Return the (X, Y) coordinate for the center point of the cell that contains the specified text.  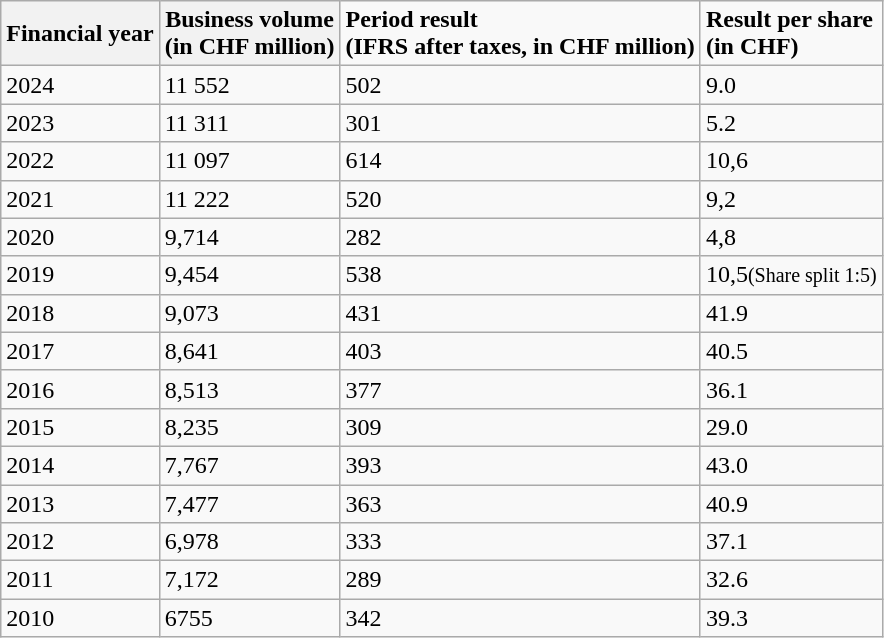
39.3 (791, 618)
29.0 (791, 427)
43.0 (791, 465)
520 (520, 199)
Period result(IFRS after taxes, in CHF million) (520, 34)
2010 (80, 618)
431 (520, 313)
Result per share(in CHF) (791, 34)
2022 (80, 161)
11 222 (250, 199)
2023 (80, 123)
10,5(Share split 1:5) (791, 275)
363 (520, 503)
2017 (80, 351)
32.6 (791, 580)
9,454 (250, 275)
309 (520, 427)
37.1 (791, 542)
11 311 (250, 123)
9,714 (250, 237)
41.9 (791, 313)
502 (520, 85)
36.1 (791, 389)
40.5 (791, 351)
614 (520, 161)
2024 (80, 85)
9,073 (250, 313)
7,477 (250, 503)
2020 (80, 237)
393 (520, 465)
2012 (80, 542)
282 (520, 237)
9,2 (791, 199)
342 (520, 618)
2013 (80, 503)
10,6 (791, 161)
2015 (80, 427)
6755 (250, 618)
7,172 (250, 580)
40.9 (791, 503)
8,235 (250, 427)
8,641 (250, 351)
2011 (80, 580)
Business volume(in CHF million) (250, 34)
2021 (80, 199)
2014 (80, 465)
7,767 (250, 465)
11 552 (250, 85)
2018 (80, 313)
377 (520, 389)
5.2 (791, 123)
11 097 (250, 161)
2019 (80, 275)
6,978 (250, 542)
301 (520, 123)
403 (520, 351)
4,8 (791, 237)
8,513 (250, 389)
538 (520, 275)
2016 (80, 389)
9.0 (791, 85)
Financial year (80, 34)
289 (520, 580)
333 (520, 542)
